Locate the cell with the specified text and output its [X, Y] center coordinate. 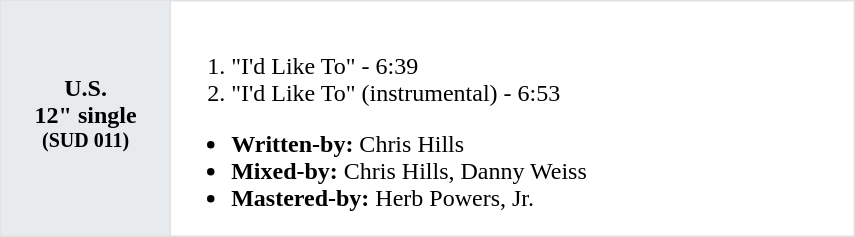
"I'd Like To" - 6:39"I'd Like To" (instrumental) - 6:53Written-by: Chris HillsMixed-by: Chris Hills, Danny WeissMastered-by: Herb Powers, Jr. [512, 119]
U.S.12" single(SUD 011) [86, 119]
